Return the [x, y] coordinate for the center point of the cell that contains the specified text.  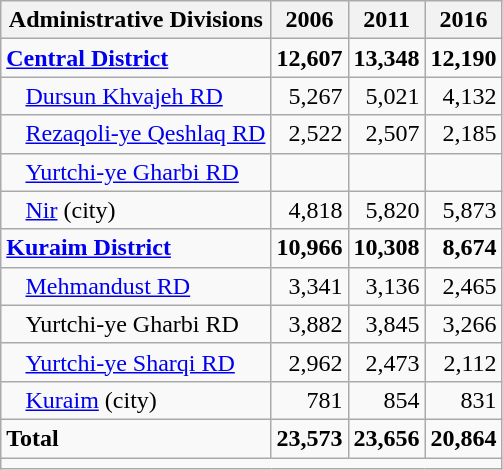
2016 [464, 20]
2,507 [386, 134]
Mehmandust RD [136, 286]
2,962 [310, 362]
13,348 [386, 58]
3,882 [310, 324]
854 [386, 400]
3,341 [310, 286]
4,818 [310, 210]
781 [310, 400]
2,185 [464, 134]
10,966 [310, 248]
5,820 [386, 210]
2011 [386, 20]
831 [464, 400]
2,522 [310, 134]
23,656 [386, 438]
2006 [310, 20]
5,873 [464, 210]
5,021 [386, 96]
20,864 [464, 438]
Rezaqoli-ye Qeshlaq RD [136, 134]
Kuraim (city) [136, 400]
3,266 [464, 324]
3,136 [386, 286]
23,573 [310, 438]
2,465 [464, 286]
3,845 [386, 324]
8,674 [464, 248]
4,132 [464, 96]
Central District [136, 58]
Dursun Khvajeh RD [136, 96]
Yurtchi-ye Sharqi RD [136, 362]
12,190 [464, 58]
Nir (city) [136, 210]
Kuraim District [136, 248]
12,607 [310, 58]
Total [136, 438]
2,112 [464, 362]
10,308 [386, 248]
Administrative Divisions [136, 20]
2,473 [386, 362]
5,267 [310, 96]
